Scan for the cell matching the given text and deliver its [x, y] coordinate at center. 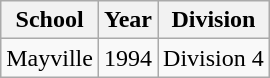
Division [214, 20]
1994 [128, 58]
Year [128, 20]
Mayville [50, 58]
School [50, 20]
Division 4 [214, 58]
